Search for the cell housing the specified text and yield its [X, Y] center coordinate. 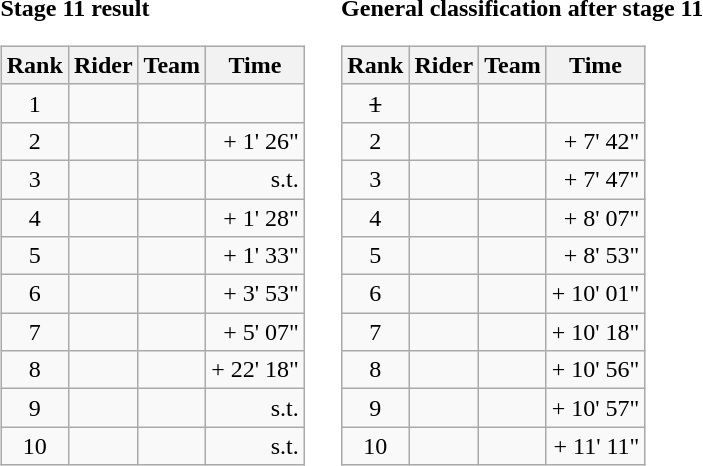
+ 10' 56" [596, 370]
+ 3' 53" [256, 294]
+ 10' 18" [596, 332]
+ 10' 57" [596, 408]
+ 11' 11" [596, 446]
+ 10' 01" [596, 294]
+ 7' 42" [596, 141]
+ 7' 47" [596, 179]
+ 5' 07" [256, 332]
+ 1' 28" [256, 217]
+ 1' 33" [256, 256]
+ 8' 53" [596, 256]
+ 1' 26" [256, 141]
+ 22' 18" [256, 370]
+ 8' 07" [596, 217]
